Extract the [x, y] coordinate from the center of the cell holding the provided text.  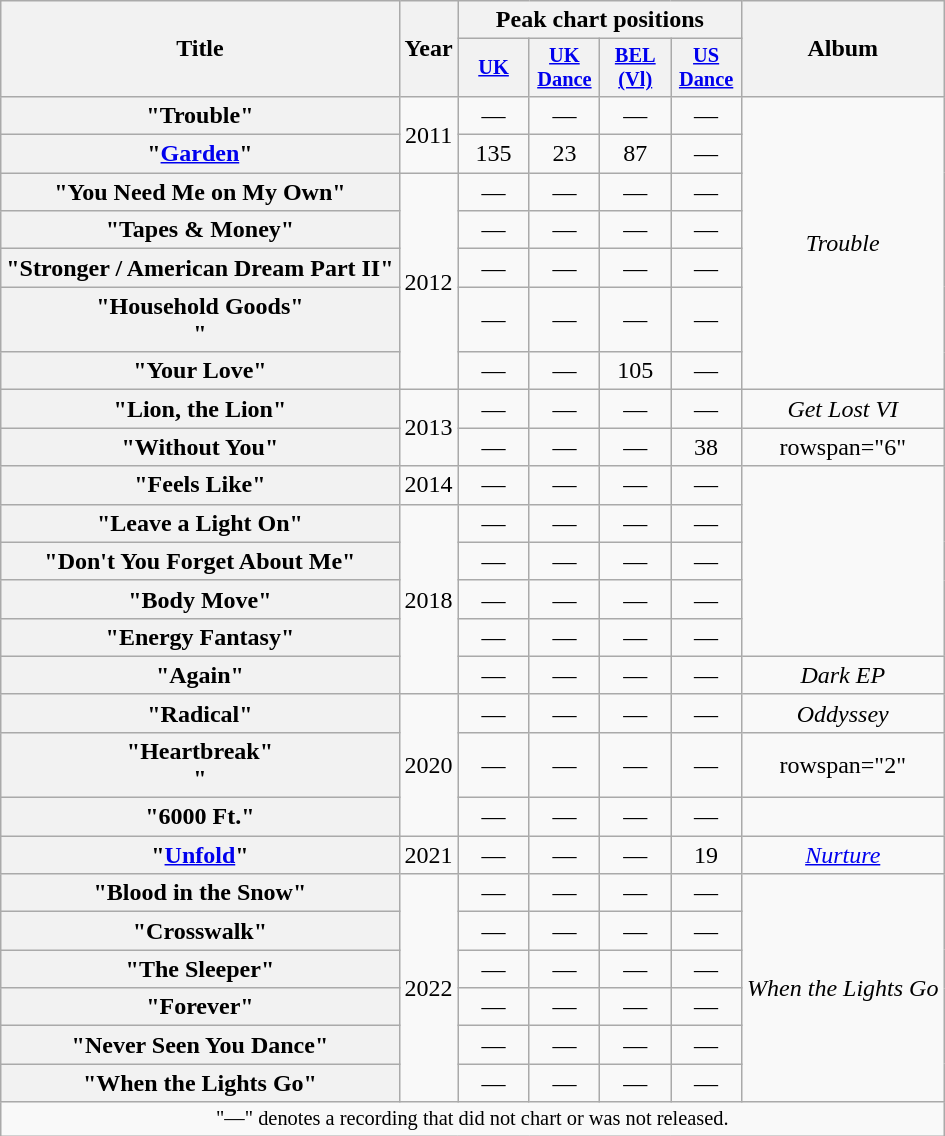
"Tapes & Money" [200, 230]
"Again" [200, 675]
"Blood in the Snow" [200, 893]
Title [200, 49]
2013 [428, 428]
"Without You" [200, 447]
Peak chart positions [600, 20]
BEL (Vl) [636, 68]
US Dance [706, 68]
"Lion, the Lion" [200, 409]
"Radical" [200, 713]
UK Dance [564, 68]
23 [564, 154]
"Crosswalk" [200, 931]
"Never Seen You Dance" [200, 1045]
"Body Move" [200, 599]
87 [636, 154]
"Feels Like" [200, 485]
"6000 Ft." [200, 817]
"The Sleeper" [200, 969]
"Leave a Light On" [200, 523]
Oddyssey [843, 713]
"Your Love" [200, 371]
rowspan="6" [843, 447]
"Don't You Forget About Me" [200, 561]
"Forever" [200, 1007]
2022 [428, 988]
2020 [428, 764]
UK [494, 68]
"Unfold" [200, 855]
"Garden" [200, 154]
2014 [428, 485]
2011 [428, 134]
2018 [428, 599]
Dark EP [843, 675]
135 [494, 154]
rowspan="2" [843, 764]
105 [636, 371]
When the Lights Go [843, 988]
Nurture [843, 855]
38 [706, 447]
"Heartbreak"" [200, 764]
Trouble [843, 242]
Year [428, 49]
"Trouble" [200, 115]
"Stronger / American Dream Part II" [200, 268]
Get Lost VI [843, 409]
19 [706, 855]
2021 [428, 855]
2012 [428, 282]
Album [843, 49]
"—" denotes a recording that did not chart or was not released. [472, 1119]
"Household Goods"" [200, 320]
"When the Lights Go" [200, 1083]
"You Need Me on My Own" [200, 192]
"Energy Fantasy" [200, 637]
